Detect which cell encompasses the target text, then output its [X, Y] center coordinate. 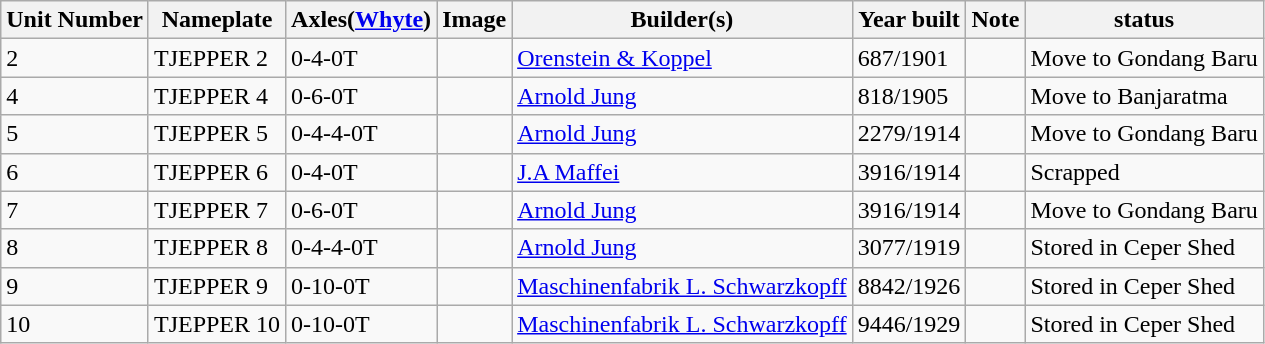
TJEPPER 7 [216, 210]
2 [75, 58]
9446/1929 [909, 324]
6 [75, 172]
Nameplate [216, 20]
Year built [909, 20]
Builder(s) [682, 20]
TJEPPER 4 [216, 96]
TJEPPER 9 [216, 286]
TJEPPER 10 [216, 324]
Axles(Whyte) [362, 20]
TJEPPER 2 [216, 58]
10 [75, 324]
TJEPPER 6 [216, 172]
2279/1914 [909, 134]
TJEPPER 5 [216, 134]
8842/1926 [909, 286]
9 [75, 286]
687/1901 [909, 58]
Move to Banjaratma [1144, 96]
status [1144, 20]
Image [474, 20]
Unit Number [75, 20]
Scrapped [1144, 172]
8 [75, 248]
Orenstein & Koppel [682, 58]
4 [75, 96]
3077/1919 [909, 248]
Note [996, 20]
818/1905 [909, 96]
TJEPPER 8 [216, 248]
7 [75, 210]
5 [75, 134]
J.A Maffei [682, 172]
